Return (x, y) of the center of cell containing provided text 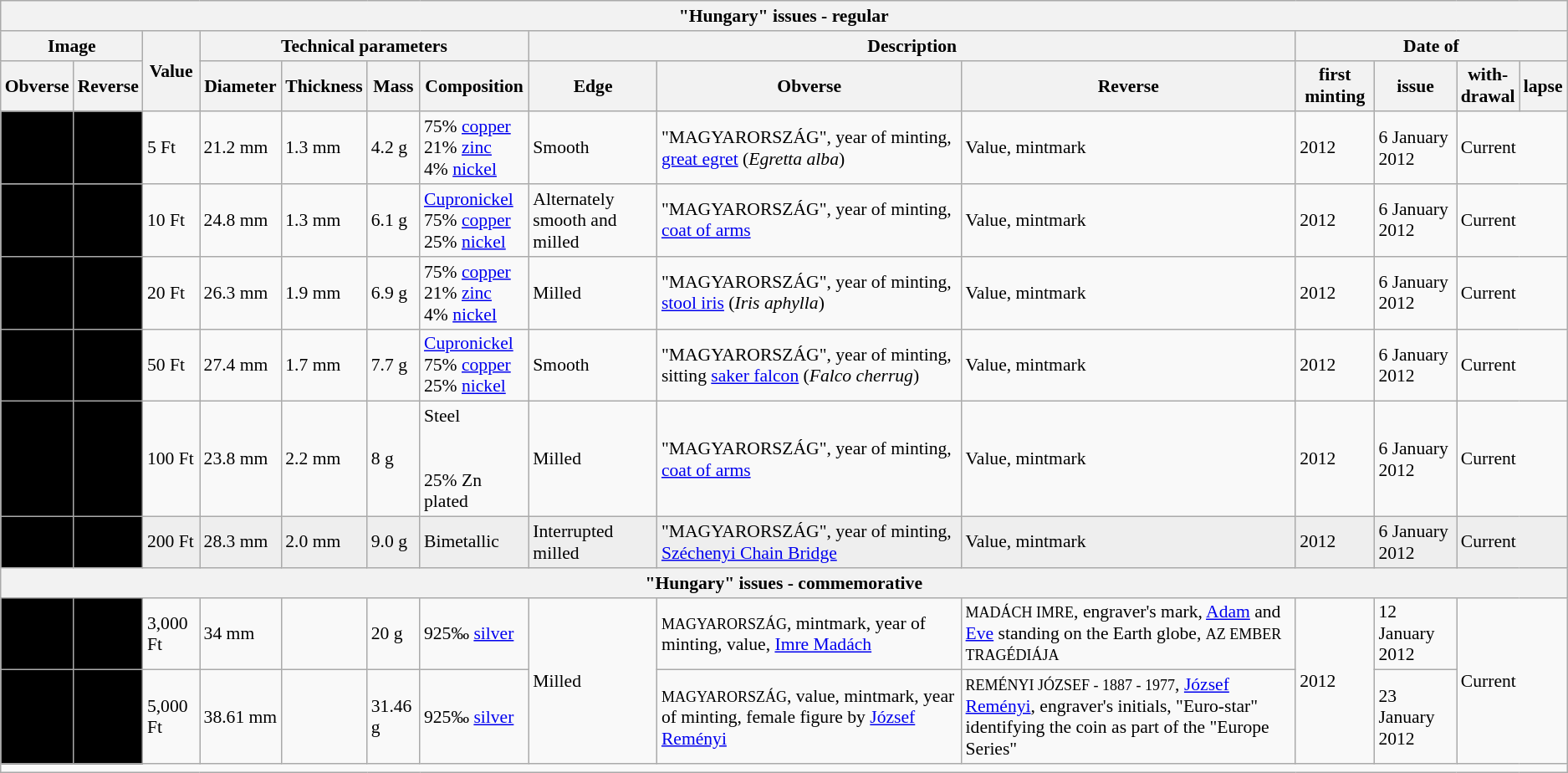
20 g (393, 634)
"MAGYARORSZÁG", year of minting, great egret (Egretta alba) (810, 149)
Edge (593, 85)
9.0 g (393, 542)
28.3 mm (241, 542)
12 January 2012 (1415, 634)
Steel25% Zn plated (474, 459)
8 g (393, 459)
21.2 mm (241, 149)
23.8 mm (241, 459)
lapse (1544, 85)
Composition (474, 85)
"Hungary" issues - commemorative (784, 583)
23 January 2012 (1415, 717)
MAGYARORSZÁG, mintmark, year of minting, value, Imre Madách (810, 634)
5 Ft (171, 149)
2.0 mm (324, 542)
38.61 mm (241, 717)
Value (171, 72)
Technical parameters (365, 46)
2.2 mm (324, 459)
with-drawal (1489, 85)
26.3 mm (241, 293)
50 Ft (171, 365)
REMÉNYI JÓZSEF - 1887 - 1977, József Reményi, engraver's initials, "Euro-star" identifying the coin as part of the "Europe Series" (1129, 717)
Thickness (324, 85)
Mass (393, 85)
3,000 Ft (171, 634)
Bimetallic (474, 542)
6.1 g (393, 221)
"MAGYARORSZÁG", year of minting, sitting saker falcon (Falco cherrug) (810, 365)
"MAGYARORSZÁG", year of minting, Széchenyi Chain Bridge (810, 542)
100 Ft (171, 459)
Date of (1432, 46)
7.7 g (393, 365)
5,000 Ft (171, 717)
34 mm (241, 634)
20 Ft (171, 293)
"Hungary" issues - regular (784, 16)
1.9 mm (324, 293)
MADÁCH IMRE, engraver's mark, Adam and Eve standing on the Earth globe, AZ EMBER TRAGÉDIÁJA (1129, 634)
first minting (1335, 85)
"MAGYARORSZÁG", year of minting, stool iris (Iris aphylla) (810, 293)
Description (912, 46)
1.7 mm (324, 365)
Diameter (241, 85)
MAGYARORSZÁG, value, mintmark, year of minting, female figure by József Reményi (810, 717)
4.2 g (393, 149)
31.46 g (393, 717)
24.8 mm (241, 221)
Interrupted milled (593, 542)
issue (1415, 85)
200 Ft (171, 542)
27.4 mm (241, 365)
10 Ft (171, 221)
Image (72, 46)
Alternately smooth and milled (593, 221)
6.9 g (393, 293)
